Scan for the cell matching the given text and deliver its (x, y) coordinate at center. 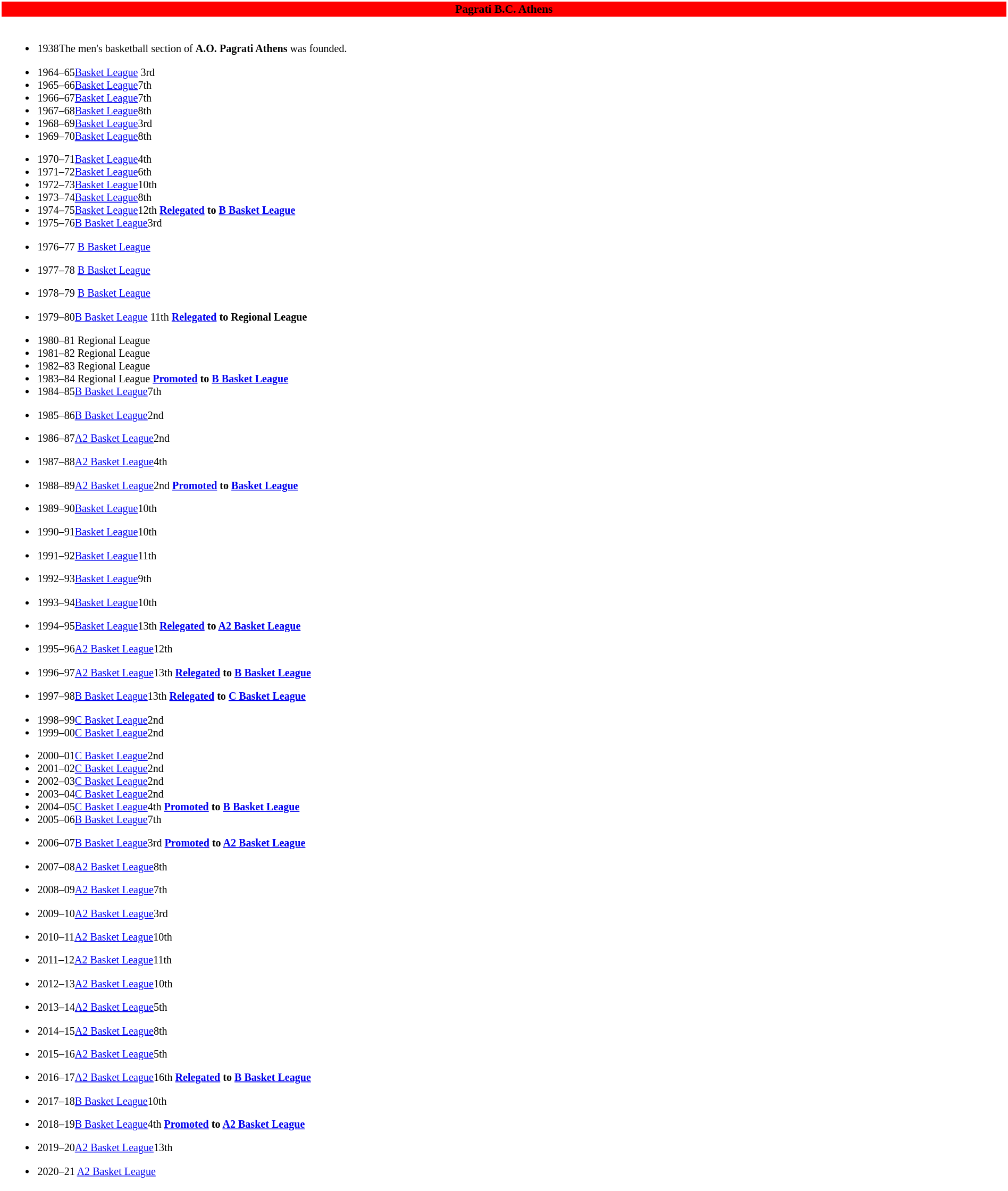
Pagrati B.C. Athens (504, 9)
